Output the [x, y] coordinate of the center of the cell containing the given text.  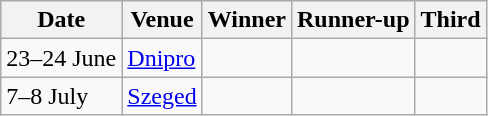
Venue [162, 20]
23–24 June [62, 58]
Winner [246, 20]
7–8 July [62, 96]
Date [62, 20]
Third [450, 20]
Dnipro [162, 58]
Runner-up [353, 20]
Szeged [162, 96]
